Search for the cell housing the specified text and yield its (X, Y) center coordinate. 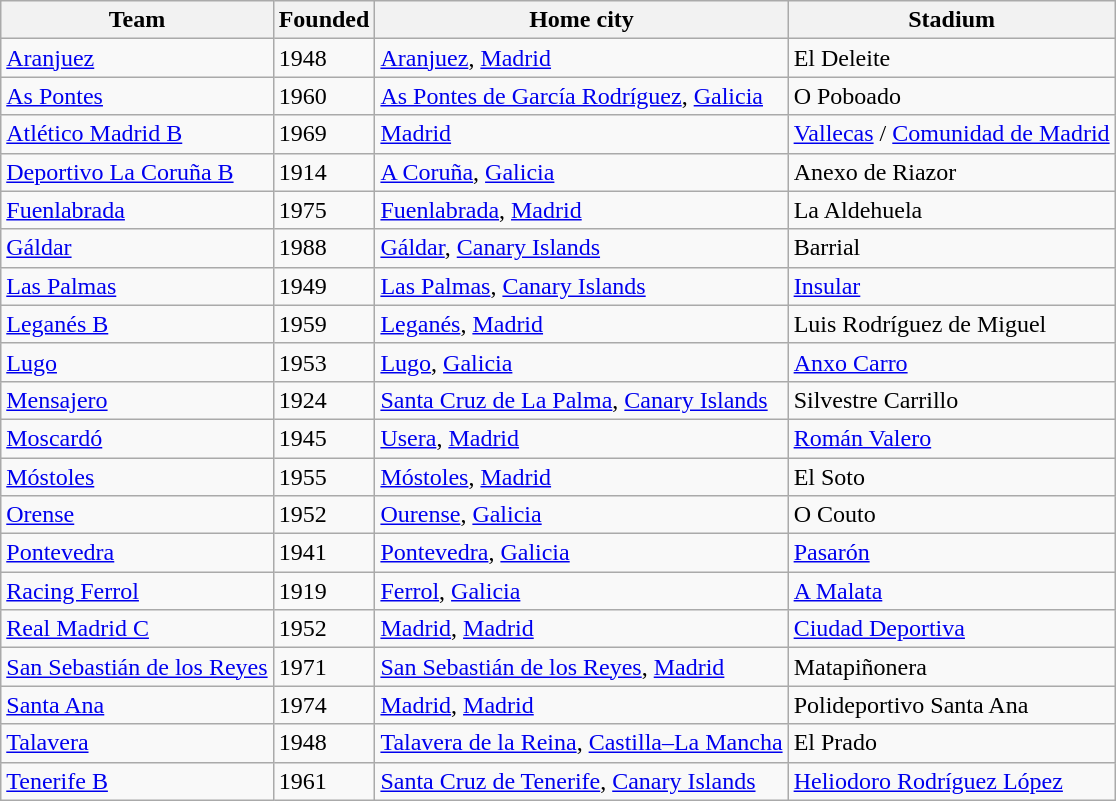
Talavera de la Reina, Castilla–La Mancha (582, 743)
1924 (324, 400)
San Sebastián de los Reyes (137, 667)
1914 (324, 172)
Aranjuez (137, 58)
O Poboado (952, 96)
1959 (324, 324)
A Malata (952, 591)
Móstoles (137, 477)
Ferrol, Galicia (582, 591)
1941 (324, 553)
Gáldar, Canary Islands (582, 248)
1945 (324, 438)
Lugo (137, 362)
Móstoles, Madrid (582, 477)
As Pontes (137, 96)
Barrial (952, 248)
Matapiñonera (952, 667)
Ourense, Galicia (582, 515)
El Prado (952, 743)
1961 (324, 781)
Santa Cruz de Tenerife, Canary Islands (582, 781)
Mensajero (137, 400)
Santa Cruz de La Palma, Canary Islands (582, 400)
As Pontes de García Rodríguez, Galicia (582, 96)
Leganés, Madrid (582, 324)
Heliodoro Rodríguez López (952, 781)
Fuenlabrada, Madrid (582, 210)
Luis Rodríguez de Miguel (952, 324)
Usera, Madrid (582, 438)
1960 (324, 96)
Leganés B (137, 324)
1988 (324, 248)
Tenerife B (137, 781)
Founded (324, 20)
El Soto (952, 477)
Aranjuez, Madrid (582, 58)
Pontevedra (137, 553)
Anexo de Riazor (952, 172)
1919 (324, 591)
1949 (324, 286)
O Couto (952, 515)
Fuenlabrada (137, 210)
Insular (952, 286)
1971 (324, 667)
Román Valero (952, 438)
Las Palmas (137, 286)
Las Palmas, Canary Islands (582, 286)
Polideportivo Santa Ana (952, 705)
San Sebastián de los Reyes, Madrid (582, 667)
1969 (324, 134)
Orense (137, 515)
Stadium (952, 20)
Pasarón (952, 553)
Real Madrid C (137, 629)
Racing Ferrol (137, 591)
Anxo Carro (952, 362)
1975 (324, 210)
Vallecas / Comunidad de Madrid (952, 134)
Team (137, 20)
Lugo, Galicia (582, 362)
Moscardó (137, 438)
El Deleite (952, 58)
1955 (324, 477)
Santa Ana (137, 705)
Talavera (137, 743)
La Aldehuela (952, 210)
Pontevedra, Galicia (582, 553)
Home city (582, 20)
Madrid (582, 134)
Ciudad Deportiva (952, 629)
Deportivo La Coruña B (137, 172)
1953 (324, 362)
1974 (324, 705)
Gáldar (137, 248)
Silvestre Carrillo (952, 400)
A Coruña, Galicia (582, 172)
Atlético Madrid B (137, 134)
